Return [x, y] of the center of cell containing provided text 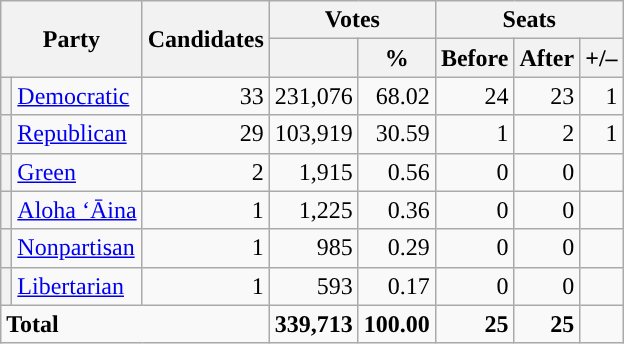
Democratic [77, 96]
231,076 [314, 96]
Aloha ʻĀina [77, 210]
% [396, 58]
593 [314, 286]
103,919 [314, 134]
0.36 [396, 210]
Candidates [206, 39]
Nonpartisan [77, 248]
1,915 [314, 172]
24 [474, 96]
0.29 [396, 248]
Total [136, 324]
339,713 [314, 324]
Before [474, 58]
985 [314, 248]
+/– [602, 58]
29 [206, 134]
1,225 [314, 210]
Republican [77, 134]
0.56 [396, 172]
30.59 [396, 134]
Libertarian [77, 286]
0.17 [396, 286]
Party [72, 39]
After [547, 58]
100.00 [396, 324]
Green [77, 172]
Votes [352, 20]
68.02 [396, 96]
Seats [529, 20]
33 [206, 96]
23 [547, 96]
